For the text-containing cell, return its midpoint in [X, Y] coordinate format. 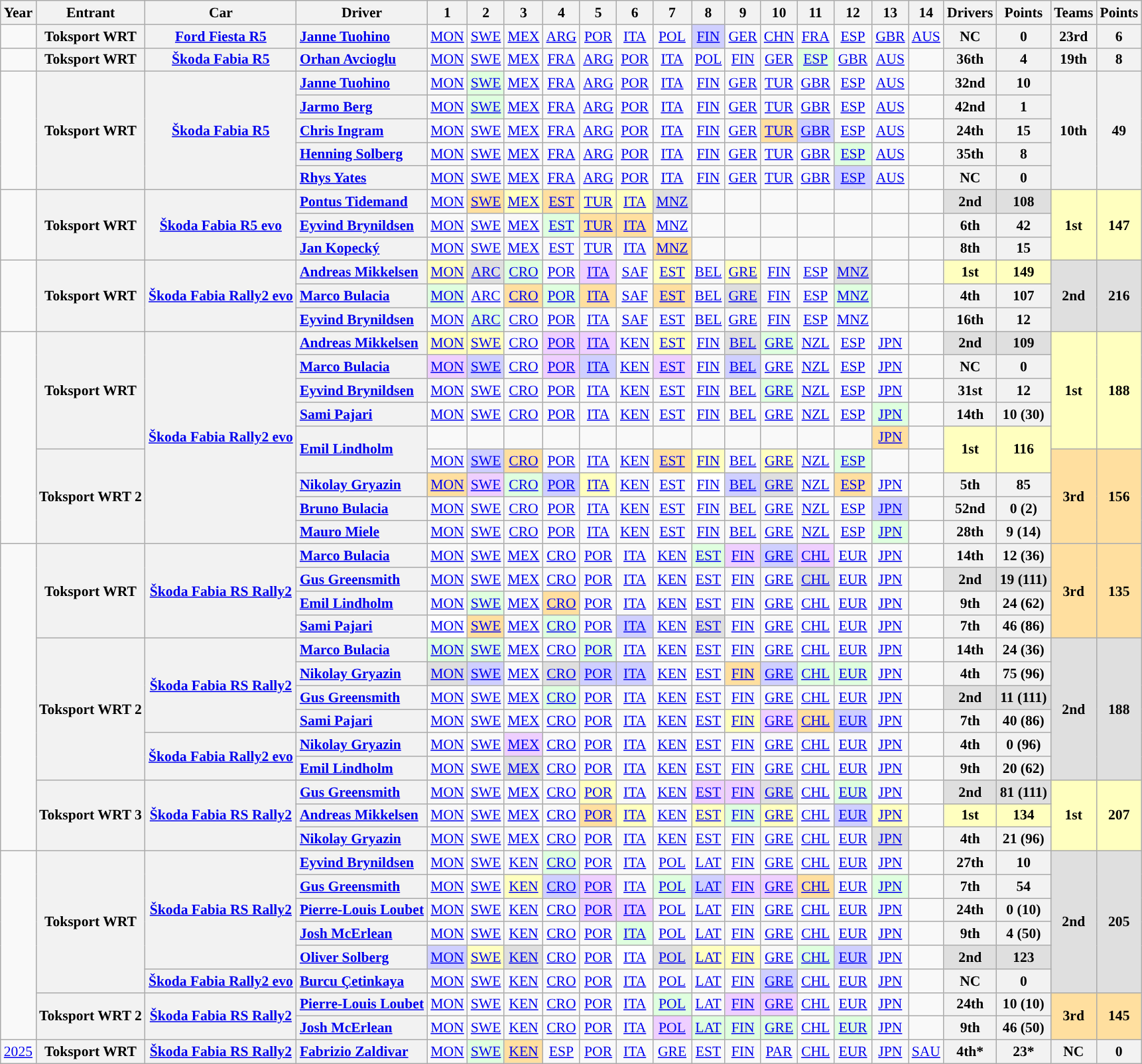
10th [1073, 131]
Orhan Avcioglu [362, 60]
19 (111) [1024, 579]
Pontus Tidemand [362, 202]
24 (36) [1024, 650]
116 [1024, 449]
Burcu Çetinkaya [362, 981]
10 (30) [1024, 414]
31st [970, 390]
Fabrizio Zaldivar [362, 1052]
Oliver Solberg [362, 957]
27th [970, 863]
19th [1073, 60]
145 [1119, 1016]
156 [1119, 497]
109 [1024, 343]
6th [970, 225]
16th [970, 320]
134 [1024, 815]
2025 [19, 1052]
SAU [926, 1052]
20 (62) [1024, 768]
147 [1119, 225]
36th [970, 60]
205 [1119, 922]
35th [970, 154]
Bruno Bulacia [362, 508]
0 (10) [1024, 910]
Jan Kopecký [362, 249]
Ford Fiesta R5 [221, 36]
11 [816, 13]
46 (50) [1024, 1028]
11 (111) [1024, 697]
0 (96) [1024, 745]
5 [598, 13]
Driver [362, 13]
52nd [970, 508]
12 (36) [1024, 556]
5th [970, 485]
32nd [970, 84]
14 [926, 13]
Rhys Yates [362, 178]
40 (86) [1024, 721]
149 [1024, 272]
13 [890, 13]
85 [1024, 485]
Teams [1073, 13]
CHN [779, 36]
107 [1024, 296]
Henning Solberg [362, 154]
49 [1119, 131]
7 [672, 13]
75 (96) [1024, 674]
108 [1024, 202]
9 (14) [1024, 532]
Chris Ingram [362, 131]
Jarmo Berg [362, 107]
28th [970, 532]
Škoda Fabia R5 evo [221, 225]
123 [1024, 957]
207 [1119, 815]
23* [1024, 1052]
46 (86) [1024, 626]
Toksport WRT 3 [90, 815]
42 [1024, 225]
4 (50) [1024, 934]
24 (62) [1024, 603]
9 [743, 13]
Mauro Miele [362, 532]
54 [1024, 886]
81 (111) [1024, 792]
Entrant [90, 13]
Year [19, 13]
Drivers [970, 13]
PAR [779, 1052]
216 [1119, 296]
23rd [1073, 36]
3 [523, 13]
0 (2) [1024, 508]
135 [1119, 591]
8th [970, 249]
Car [221, 13]
10 (10) [1024, 1004]
42nd [970, 107]
4th* [970, 1052]
2 [486, 13]
21 (96) [1024, 839]
